Extract the [x, y] coordinate from the center of the cell holding the provided text.  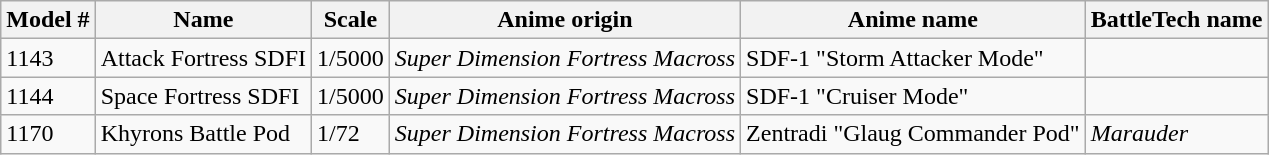
Khyrons Battle Pod [203, 134]
Name [203, 20]
Model # [48, 20]
Marauder [1176, 134]
1170 [48, 134]
Anime origin [564, 20]
SDF-1 "Cruiser Mode" [914, 96]
1143 [48, 58]
BattleTech name [1176, 20]
Zentradi "Glaug Commander Pod" [914, 134]
Attack Fortress SDFI [203, 58]
1/72 [351, 134]
Scale [351, 20]
Space Fortress SDFI [203, 96]
SDF-1 "Storm Attacker Mode" [914, 58]
1144 [48, 96]
Anime name [914, 20]
